Detect which cell encompasses the target text, then output its [X, Y] center coordinate. 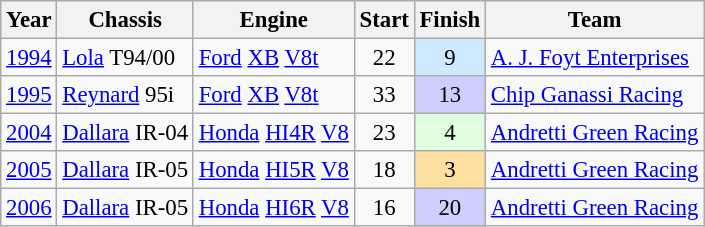
A. J. Foyt Enterprises [595, 58]
1995 [29, 95]
Chassis [125, 20]
1994 [29, 58]
16 [384, 208]
2005 [29, 170]
9 [450, 58]
13 [450, 95]
22 [384, 58]
Honda HI4R V8 [274, 133]
Honda HI5R V8 [274, 170]
Lola T94/00 [125, 58]
Dallara IR-04 [125, 133]
Finish [450, 20]
23 [384, 133]
Engine [274, 20]
Reynard 95i [125, 95]
33 [384, 95]
2006 [29, 208]
20 [450, 208]
2004 [29, 133]
18 [384, 170]
Team [595, 20]
4 [450, 133]
3 [450, 170]
Year [29, 20]
Start [384, 20]
Chip Ganassi Racing [595, 95]
Honda HI6R V8 [274, 208]
